Determine the (X, Y) coordinate at the center of the cell enclosing the given text.  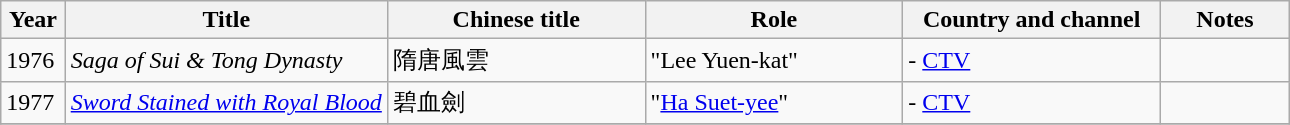
Notes (1226, 20)
Country and channel (1032, 20)
Saga of Sui & Tong Dynasty (226, 60)
Chinese title (516, 20)
"Ha Suet-yee" (774, 102)
1976 (33, 60)
Year (33, 20)
隋唐風雲 (516, 60)
Role (774, 20)
碧血劍 (516, 102)
1977 (33, 102)
Title (226, 20)
"Lee Yuen-kat" (774, 60)
Sword Stained with Royal Blood (226, 102)
